Find where the given text appears and provide that cell's center as (x, y) coordinate. 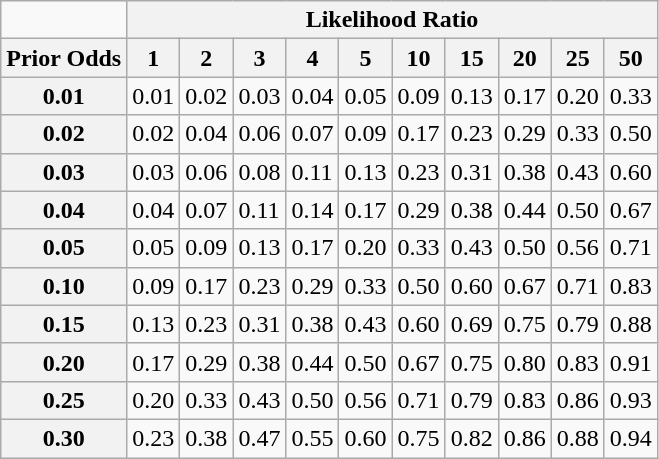
50 (630, 58)
0.30 (64, 438)
0.47 (260, 438)
2 (206, 58)
20 (524, 58)
0.80 (524, 362)
0.94 (630, 438)
5 (366, 58)
0.14 (312, 210)
3 (260, 58)
0.69 (472, 324)
0.25 (64, 400)
1 (154, 58)
0.10 (64, 286)
0.15 (64, 324)
4 (312, 58)
15 (472, 58)
0.91 (630, 362)
0.82 (472, 438)
0.55 (312, 438)
10 (418, 58)
Likelihood Ratio (392, 20)
0.08 (260, 172)
0.93 (630, 400)
Prior Odds (64, 58)
25 (578, 58)
